Return (X, Y) of the center of cell containing provided text 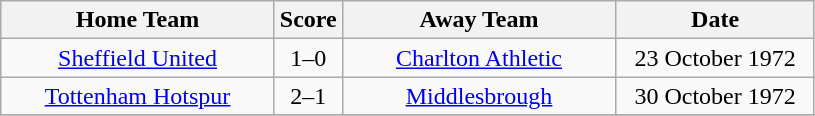
23 October 1972 (716, 58)
Middlesbrough (479, 96)
2–1 (308, 96)
Date (716, 20)
Home Team (138, 20)
Charlton Athletic (479, 58)
Sheffield United (138, 58)
Tottenham Hotspur (138, 96)
30 October 1972 (716, 96)
Score (308, 20)
1–0 (308, 58)
Away Team (479, 20)
